Capture the cell that displays the provided text and extract its (x, y) central coordinate. 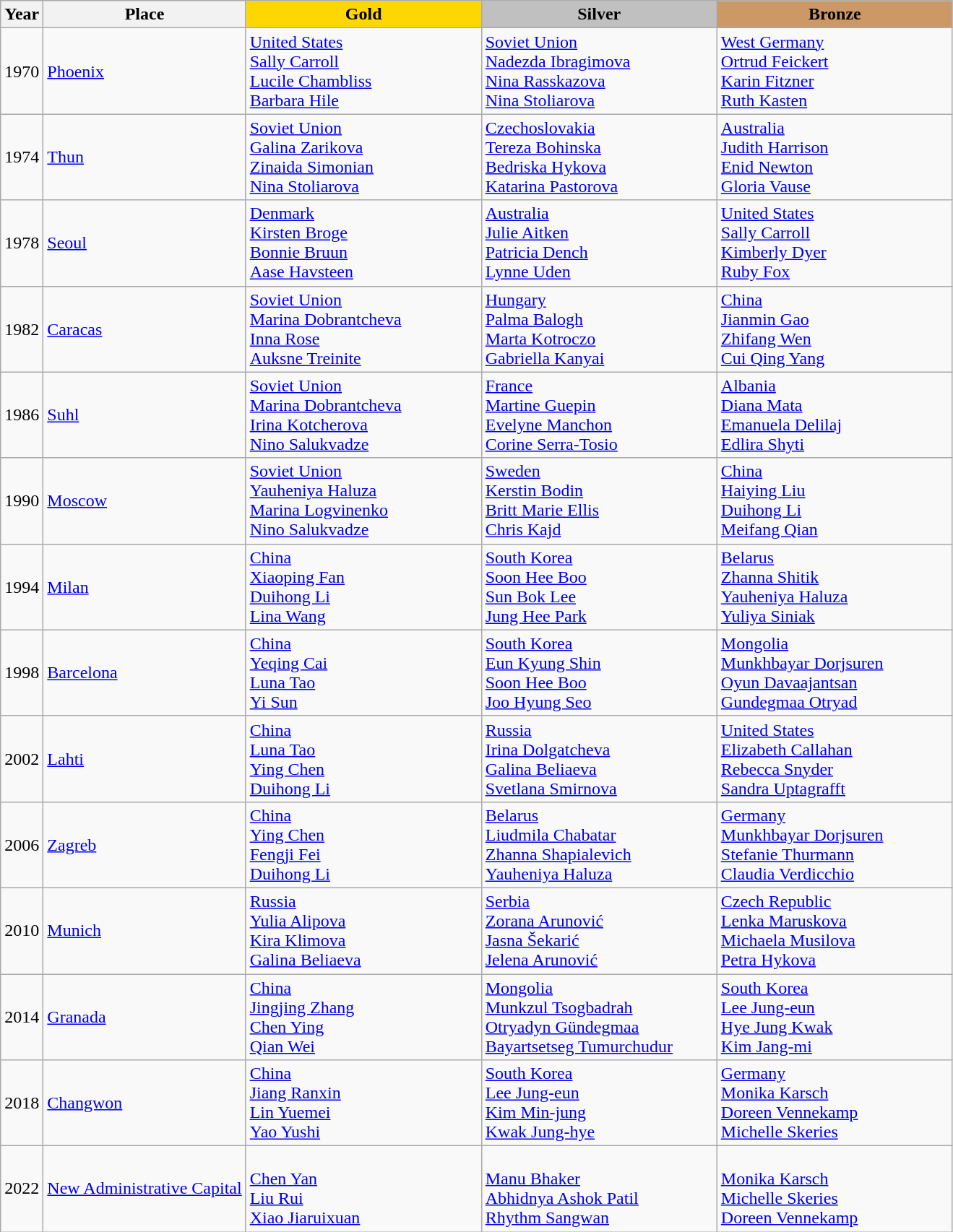
Soviet UnionGalina ZarikovaZinaida SimonianNina Stoliarova (363, 157)
Chen YanLiu RuiXiao Jiaruixuan (363, 1189)
Silver (599, 14)
ChinaYeqing CaiLuna TaoYi Sun (363, 673)
Soviet UnionMarina DobrantchevaIrina KotcherovaNino Salukvadze (363, 415)
GermanyMonika KarschDoreen VennekampMichelle Skeries (835, 1103)
Zagreb (145, 845)
Lahti (145, 758)
New Administrative Capital (145, 1189)
SwedenKerstin BodinBritt Marie EllisChris Kajd (599, 501)
1990 (22, 501)
MongoliaMunkhbayar DorjsurenOyun DavaajantsanGundegmaa Otryad (835, 673)
Year (22, 14)
AlbaniaDiana MataEmanuela DelilajEdlira Shyti (835, 415)
Barcelona (145, 673)
Milan (145, 586)
BelarusLiudmila ChabatarZhanna ShapialevichYauheniya Haluza (599, 845)
Soviet UnionMarina DobrantchevaInna RoseAuksne Treinite (363, 329)
Bronze (835, 14)
Soviet UnionNadezda IbragimovaNina RasskazovaNina Stoliarova (599, 71)
RussiaYulia AlipovaKira KlimovaGalina Beliaeva (363, 930)
2002 (22, 758)
1970 (22, 71)
SerbiaZorana ArunovićJasna ŠekarićJelena Arunović (599, 930)
CzechoslovakiaTereza BohinskaBedriska HykovaKatarina Pastorova (599, 157)
ChinaJianmin GaoZhifang WenCui Qing Yang (835, 329)
2010 (22, 930)
Caracas (145, 329)
ChinaJingjing ZhangChen YingQian Wei (363, 1017)
West GermanyOrtrud FeickertKarin FitznerRuth Kasten (835, 71)
BelarusZhanna ShitikYauheniya HaluzaYuliya Siniak (835, 586)
United StatesSally CarrollKimberly DyerRuby Fox (835, 243)
MongoliaMunkzul TsogbadrahOtryadyn GündegmaaBayartsetseg Tumurchudur (599, 1017)
Gold (363, 14)
Czech RepublicLenka MaruskovaMichaela MusilovaPetra Hykova (835, 930)
Place (145, 14)
ChinaXiaoping FanDuihong LiLina Wang (363, 586)
Seoul (145, 243)
DenmarkKirsten BrogeBonnie BruunAase Havsteen (363, 243)
Changwon (145, 1103)
Monika KarschMichelle SkeriesDoreen Vennekamp (835, 1189)
South KoreaLee Jung-eunKim Min-jungKwak Jung-hye (599, 1103)
1978 (22, 243)
2006 (22, 845)
Munich (145, 930)
1982 (22, 329)
Granada (145, 1017)
1994 (22, 586)
ChinaHaiying LiuDuihong LiMeifang Qian (835, 501)
2022 (22, 1189)
ChinaYing ChenFengji FeiDuihong Li (363, 845)
South KoreaEun Kyung ShinSoon Hee BooJoo Hyung Seo (599, 673)
2018 (22, 1103)
ChinaLuna TaoYing ChenDuihong Li (363, 758)
South KoreaSoon Hee BooSun Bok LeeJung Hee Park (599, 586)
1998 (22, 673)
1986 (22, 415)
United StatesSally CarrollLucile ChamblissBarbara Hile (363, 71)
FranceMartine GuepinEvelyne ManchonCorine Serra-Tosio (599, 415)
Moscow (145, 501)
Thun (145, 157)
GermanyMunkhbayar DorjsurenStefanie ThurmannClaudia Verdicchio (835, 845)
1974 (22, 157)
AustraliaJudith HarrisonEnid NewtonGloria Vause (835, 157)
RussiaIrina DolgatchevaGalina BeliaevaSvetlana Smirnova (599, 758)
ChinaJiang RanxinLin YuemeiYao Yushi (363, 1103)
AustraliaJulie AitkenPatricia DenchLynne Uden (599, 243)
Suhl (145, 415)
2014 (22, 1017)
HungaryPalma BaloghMarta KotroczoGabriella Kanyai (599, 329)
Soviet UnionYauheniya HaluzaMarina LogvinenkoNino Salukvadze (363, 501)
South KoreaLee Jung-eunHye Jung KwakKim Jang-mi (835, 1017)
United StatesElizabeth CallahanRebecca SnyderSandra Uptagrafft (835, 758)
Phoenix (145, 71)
Manu BhakerAbhidnya Ashok PatilRhythm Sangwan (599, 1189)
